From the cell containing the given text, extract its center point as (X, Y) coordinate. 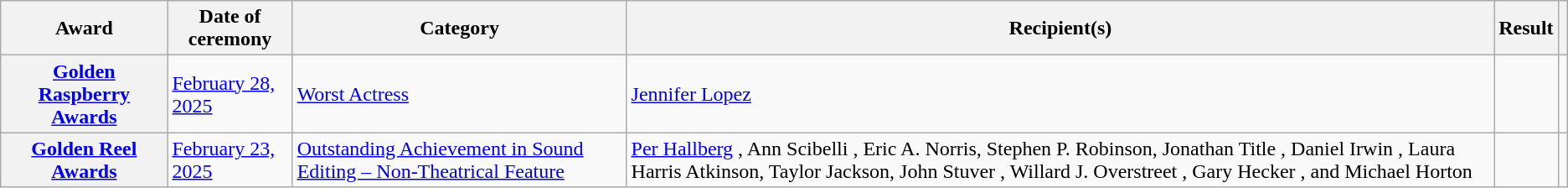
Jennifer Lopez (1060, 94)
Result (1526, 29)
Golden Reel Awards (84, 159)
February 23, 2025 (230, 159)
Award (84, 29)
Worst Actress (459, 94)
February 28, 2025 (230, 94)
Golden Raspberry Awards (84, 94)
Outstanding Achievement in Sound Editing – Non-Theatrical Feature (459, 159)
Date of ceremony (230, 29)
Recipient(s) (1060, 29)
Category (459, 29)
